Provide the (x, y) coordinate of the cell's center where the given text is located.  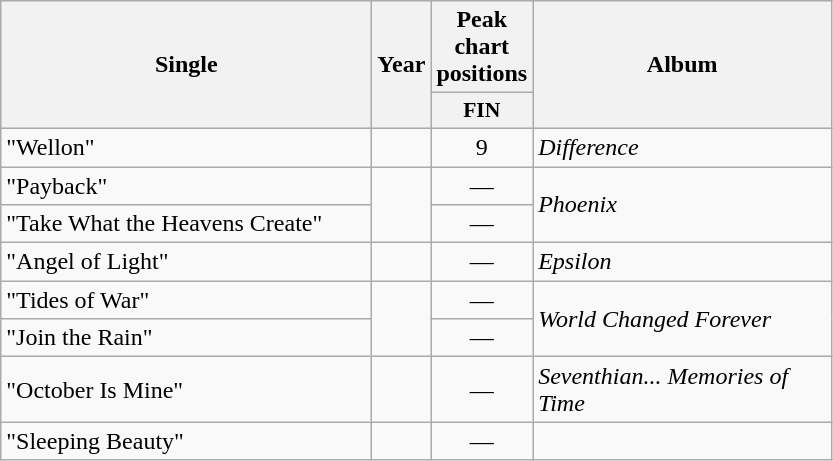
"Take What the Heavens Create" (186, 224)
Peak chart positions (482, 47)
Difference (682, 147)
"Payback" (186, 185)
9 (482, 147)
"October Is Mine" (186, 390)
"Angel of Light" (186, 262)
"Join the Rain" (186, 338)
World Changed Forever (682, 319)
Year (402, 65)
FIN (482, 111)
Phoenix (682, 204)
Epsilon (682, 262)
"Wellon" (186, 147)
Album (682, 65)
"Sleeping Beauty" (186, 441)
Seventhian... Memories of Time (682, 390)
"Tides of War" (186, 300)
Single (186, 65)
